Determine the (x, y) coordinate at the center of the cell enclosing the given text.  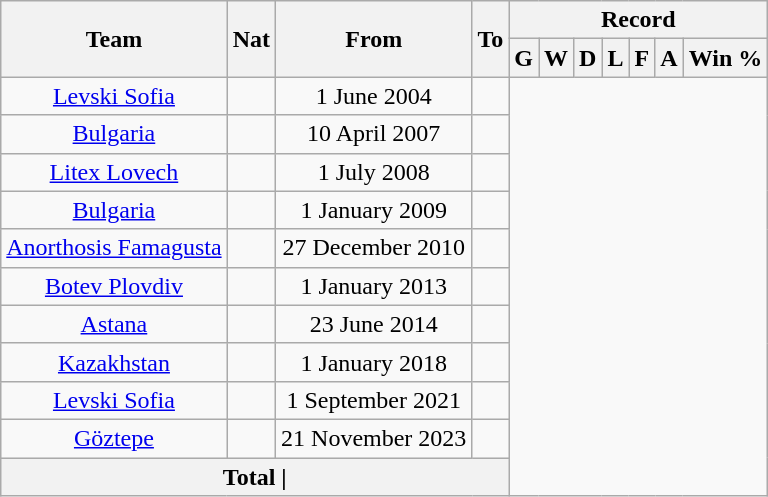
Litex Lovech (114, 172)
Anorthosis Famagusta (114, 248)
L (616, 58)
23 June 2014 (374, 324)
1 January 2018 (374, 362)
Kazakhstan (114, 362)
A (669, 58)
21 November 2023 (374, 438)
1 June 2004 (374, 96)
Nat (251, 39)
Botev Plovdiv (114, 286)
1 January 2013 (374, 286)
Record (638, 20)
F (642, 58)
W (556, 58)
G (524, 58)
Total | (255, 477)
Göztepe (114, 438)
1 January 2009 (374, 210)
D (588, 58)
Astana (114, 324)
To (490, 39)
1 July 2008 (374, 172)
From (374, 39)
27 December 2010 (374, 248)
Win % (726, 58)
Team (114, 39)
1 September 2021 (374, 400)
10 April 2007 (374, 134)
